Identify which cell holds the provided text, then report its [X, Y] central coordinate. 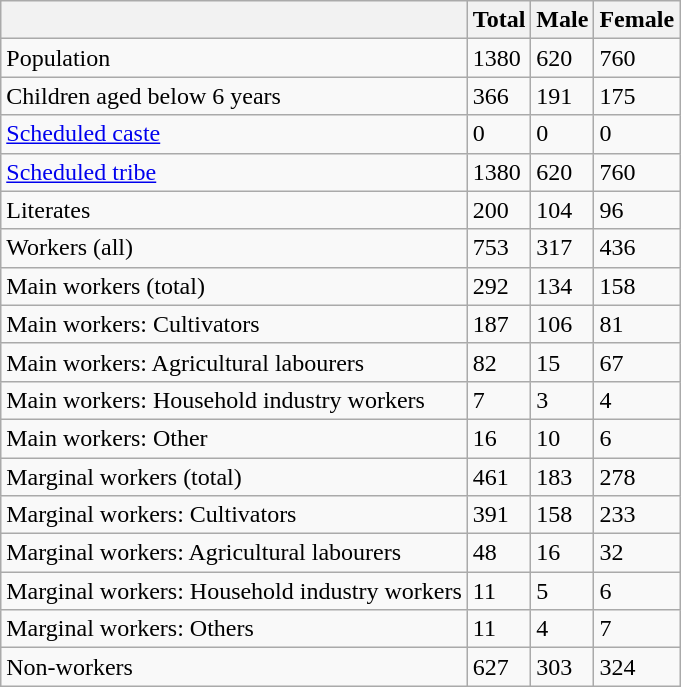
Marginal workers: Household industry workers [234, 591]
324 [637, 667]
303 [562, 667]
Marginal workers (total) [234, 477]
200 [499, 210]
5 [562, 591]
82 [499, 362]
104 [562, 210]
81 [637, 324]
292 [499, 286]
Scheduled tribe [234, 172]
Main workers: Agricultural labourers [234, 362]
Main workers: Household industry workers [234, 400]
Population [234, 58]
15 [562, 362]
Marginal workers: Others [234, 629]
Total [499, 20]
Scheduled caste [234, 134]
278 [637, 477]
183 [562, 477]
134 [562, 286]
106 [562, 324]
10 [562, 438]
175 [637, 96]
627 [499, 667]
Main workers: Other [234, 438]
366 [499, 96]
3 [562, 400]
187 [499, 324]
Literates [234, 210]
436 [637, 248]
233 [637, 515]
391 [499, 515]
67 [637, 362]
Workers (all) [234, 248]
317 [562, 248]
753 [499, 248]
Main workers: Cultivators [234, 324]
Male [562, 20]
Female [637, 20]
Children aged below 6 years [234, 96]
96 [637, 210]
Non-workers [234, 667]
Marginal workers: Cultivators [234, 515]
32 [637, 553]
48 [499, 553]
Marginal workers: Agricultural labourers [234, 553]
461 [499, 477]
191 [562, 96]
Main workers (total) [234, 286]
